Return the (x, y) coordinate for the center point of the cell that contains the specified text.  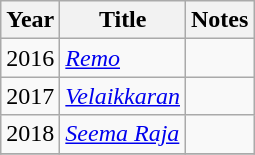
Notes (220, 20)
2016 (30, 58)
Year (30, 20)
Title (123, 20)
Remo (123, 58)
2017 (30, 96)
2018 (30, 134)
Seema Raja (123, 134)
Velaikkaran (123, 96)
